Pinpoint the cell where the given text exists, returning its (x, y) midpoint coordinate. 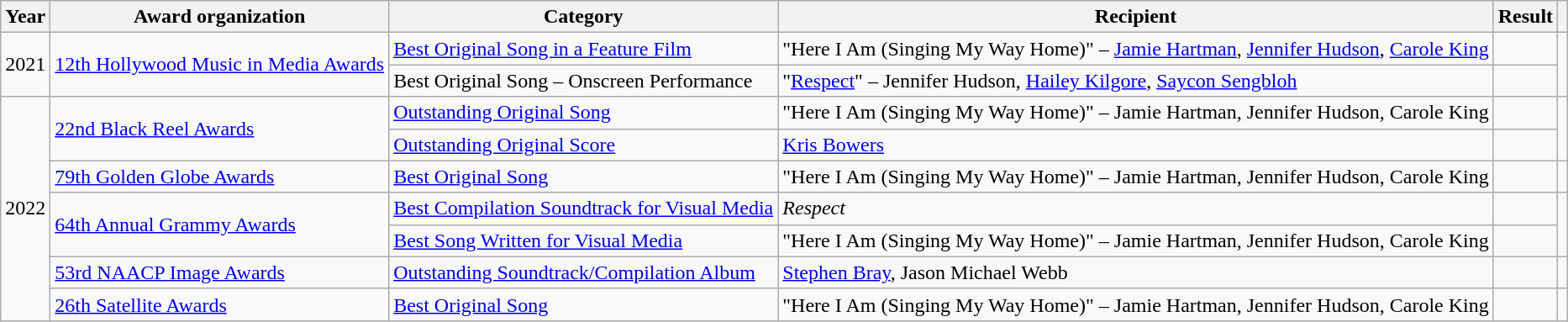
26th Satellite Awards (220, 304)
Best Compilation Soundtrack for Visual Media (583, 209)
79th Golden Globe Awards (220, 177)
Outstanding Original Song (583, 113)
Kris Bowers (1136, 145)
Respect (1136, 209)
22nd Black Reel Awards (220, 129)
Stephen Bray, Jason Michael Webb (1136, 272)
64th Annual Grammy Awards (220, 224)
Award organization (220, 17)
Category (583, 17)
Best Song Written for Visual Media (583, 240)
Result (1525, 17)
12th Hollywood Music in Media Awards (220, 65)
"Respect" – Jennifer Hudson, Hailey Kilgore, Saycon Sengbloh (1136, 81)
Year (25, 17)
Best Original Song in a Feature Film (583, 49)
Outstanding Soundtrack/Compilation Album (583, 272)
Recipient (1136, 17)
Best Original Song – Onscreen Performance (583, 81)
53rd NAACP Image Awards (220, 272)
2021 (25, 65)
Outstanding Original Score (583, 145)
2022 (25, 209)
